Capture the cell that displays the provided text and extract its (x, y) central coordinate. 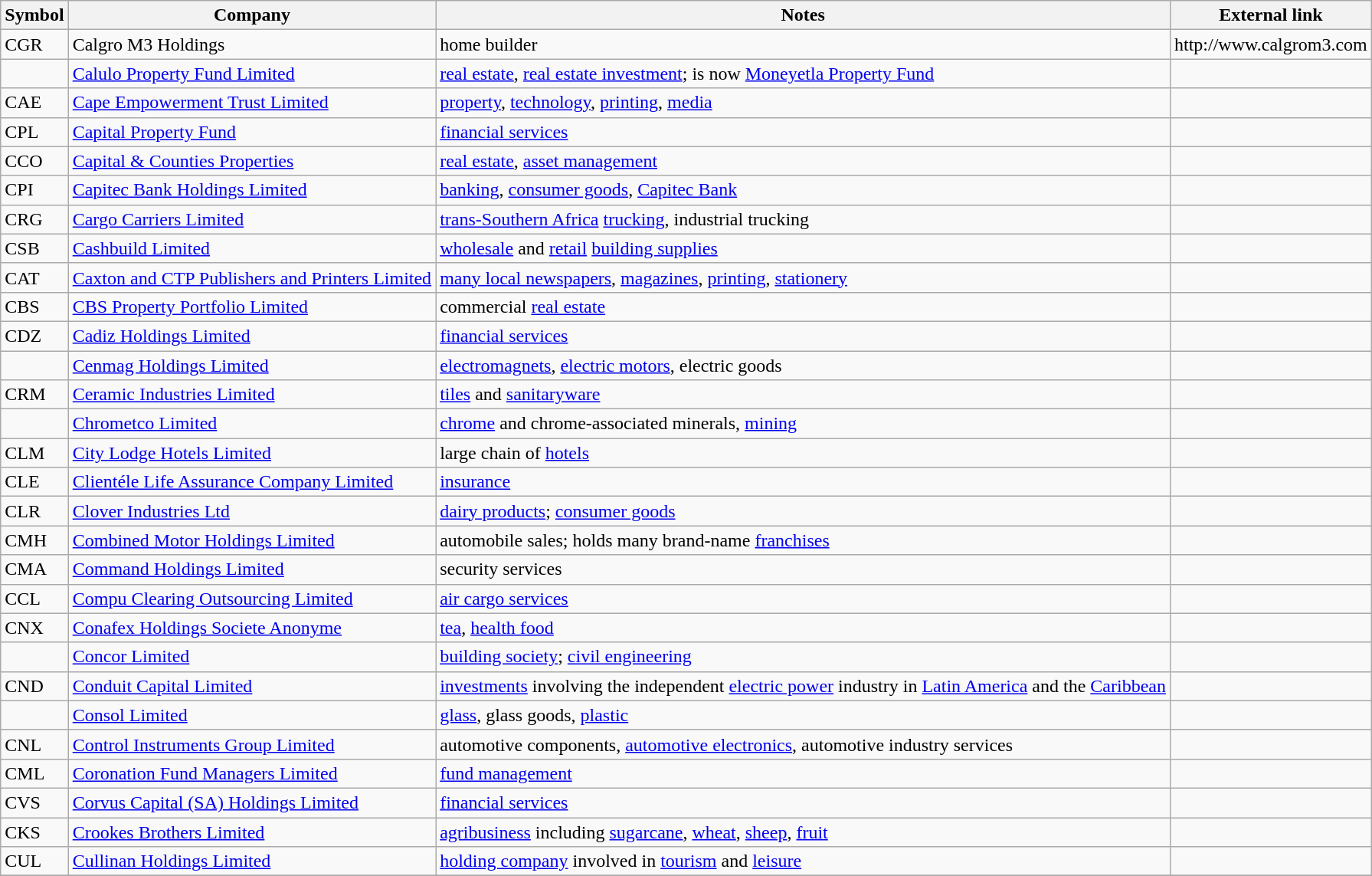
CCL (34, 599)
Cape Empowerment Trust Limited (251, 103)
CLR (34, 511)
Capital Property Fund (251, 132)
Consol Limited (251, 715)
real estate, asset management (803, 161)
fund management (803, 773)
Calgro M3 Holdings (251, 44)
Cullinan Holdings Limited (251, 861)
CNX (34, 628)
CKS (34, 832)
Concor Limited (251, 657)
City Lodge Hotels Limited (251, 453)
electromagnets, electric motors, electric goods (803, 366)
Conduit Capital Limited (251, 686)
Calulo Property Fund Limited (251, 74)
commercial real estate (803, 307)
CPI (34, 190)
CSB (34, 248)
CPL (34, 132)
many local newspapers, magazines, printing, stationery (803, 277)
tea, health food (803, 628)
CVS (34, 802)
Clientéle Life Assurance Company Limited (251, 482)
CRM (34, 395)
http://www.calgrom3.com (1270, 44)
Crookes Brothers Limited (251, 832)
Cenmag Holdings Limited (251, 366)
CLM (34, 453)
Clover Industries Ltd (251, 511)
CDZ (34, 336)
CMA (34, 569)
CBS Property Portfolio Limited (251, 307)
security services (803, 569)
CMH (34, 540)
automotive components, automotive electronics, automotive industry services (803, 744)
glass, glass goods, plastic (803, 715)
property, technology, printing, media (803, 103)
home builder (803, 44)
air cargo services (803, 599)
Symbol (34, 15)
chrome and chrome-associated minerals, mining (803, 424)
CND (34, 686)
Caxton and CTP Publishers and Printers Limited (251, 277)
CLE (34, 482)
CNL (34, 744)
wholesale and retail building supplies (803, 248)
Chrometco Limited (251, 424)
External link (1270, 15)
Capital & Counties Properties (251, 161)
CGR (34, 44)
automobile sales; holds many brand-name franchises (803, 540)
dairy products; consumer goods (803, 511)
insurance (803, 482)
agribusiness including sugarcane, wheat, sheep, fruit (803, 832)
Company (251, 15)
Command Holdings Limited (251, 569)
investments involving the independent electric power industry in Latin America and the Caribbean (803, 686)
Cargo Carriers Limited (251, 219)
Corvus Capital (SA) Holdings Limited (251, 802)
CBS (34, 307)
real estate, real estate investment; is now Moneyetla Property Fund (803, 74)
large chain of hotels (803, 453)
CRG (34, 219)
Cadiz Holdings Limited (251, 336)
Compu Clearing Outsourcing Limited (251, 599)
CML (34, 773)
Control Instruments Group Limited (251, 744)
trans-Southern Africa trucking, industrial trucking (803, 219)
CCO (34, 161)
Ceramic Industries Limited (251, 395)
CAT (34, 277)
Coronation Fund Managers Limited (251, 773)
holding company involved in tourism and leisure (803, 861)
tiles and sanitaryware (803, 395)
Conafex Holdings Societe Anonyme (251, 628)
Notes (803, 15)
Cashbuild Limited (251, 248)
Combined Motor Holdings Limited (251, 540)
banking, consumer goods, Capitec Bank (803, 190)
CUL (34, 861)
Capitec Bank Holdings Limited (251, 190)
building society; civil engineering (803, 657)
CAE (34, 103)
